Find where the given text appears and provide that cell's center as (x, y) coordinate. 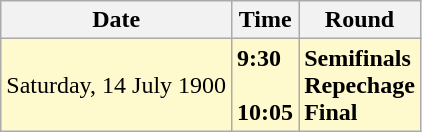
Date (116, 20)
Time (266, 20)
9:30 10:05 (266, 85)
Saturday, 14 July 1900 (116, 85)
SemifinalsRepechageFinal (360, 85)
Round (360, 20)
